Determine the [x, y] coordinate at the center of the cell enclosing the given text.  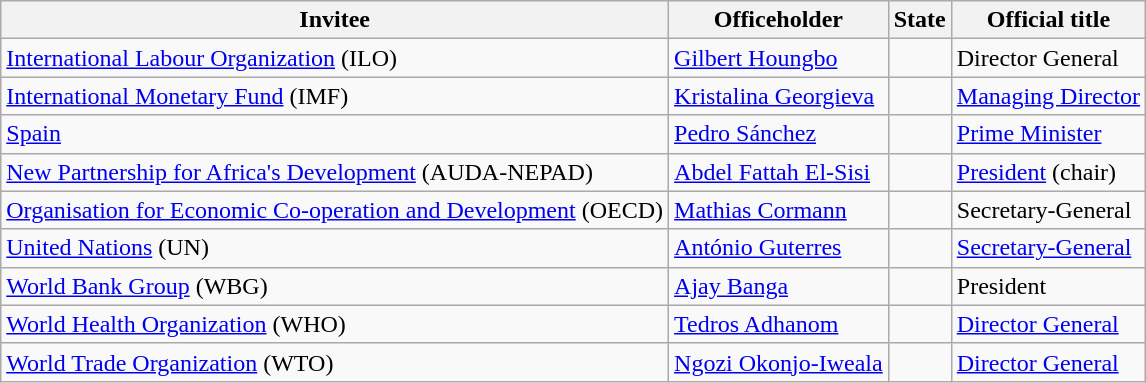
World Trade Organization (WTO) [335, 362]
State [920, 20]
President (chair) [1048, 172]
António Guterres [779, 248]
Officeholder [779, 20]
Ngozi Okonjo-Iweala [779, 362]
World Health Organization (WHO) [335, 324]
United Nations (UN) [335, 248]
International Labour Organization (ILO) [335, 58]
New Partnership for Africa's Development (AUDA-NEPAD) [335, 172]
Pedro Sánchez [779, 134]
World Bank Group (WBG) [335, 286]
Mathias Cormann [779, 210]
Ajay Banga [779, 286]
Spain [335, 134]
Official title [1048, 20]
Abdel Fattah El-Sisi [779, 172]
President [1048, 286]
Tedros Adhanom [779, 324]
Gilbert Houngbo [779, 58]
Prime Minister [1048, 134]
Kristalina Georgieva [779, 96]
Managing Director [1048, 96]
International Monetary Fund (IMF) [335, 96]
Invitee [335, 20]
Organisation for Economic Co-operation and Development (OECD) [335, 210]
